Search for the cell housing the specified text and yield its [X, Y] center coordinate. 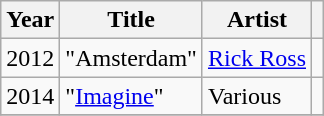
2014 [30, 96]
Artist [256, 20]
Various [256, 96]
Title [132, 20]
"Amsterdam" [132, 58]
2012 [30, 58]
Rick Ross [256, 58]
Year [30, 20]
"Imagine" [132, 96]
